Return [x, y] of the center of cell containing provided text 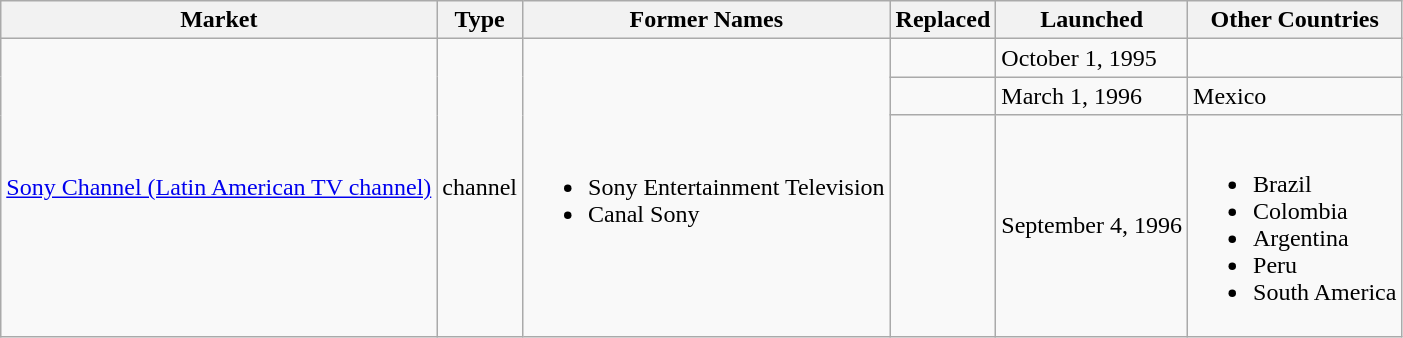
Market [219, 20]
March 1, 1996 [1092, 96]
September 4, 1996 [1092, 226]
Launched [1092, 20]
Type [480, 20]
Other Countries [1295, 20]
Sony Channel (Latin American TV channel) [219, 188]
Former Names [707, 20]
October 1, 1995 [1092, 58]
Sony Entertainment TelevisionCanal Sony [707, 188]
channel [480, 188]
Mexico [1295, 96]
BrazilColombiaArgentinaPeruSouth America [1295, 226]
Replaced [943, 20]
